For the text-containing cell, return its midpoint in [X, Y] coordinate format. 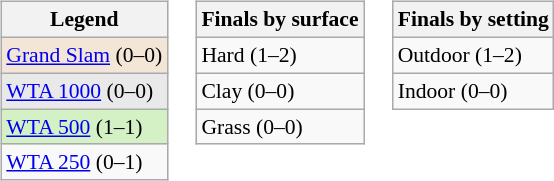
Outdoor (1–2) [474, 55]
Indoor (0–0) [474, 91]
Grand Slam (0–0) [84, 55]
Clay (0–0) [280, 91]
WTA 500 (1–1) [84, 127]
WTA 250 (0–1) [84, 162]
Finals by surface [280, 20]
Legend [84, 20]
Finals by setting [474, 20]
Hard (1–2) [280, 55]
Grass (0–0) [280, 127]
WTA 1000 (0–0) [84, 91]
